Capture the cell that displays the provided text and extract its (X, Y) central coordinate. 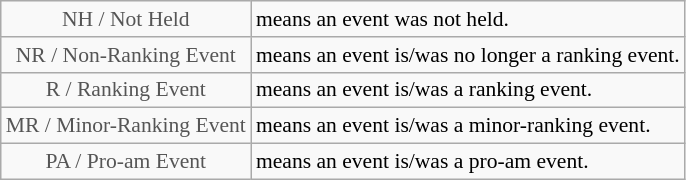
MR / Minor-Ranking Event (126, 126)
PA / Pro-am Event (126, 162)
NR / Non-Ranking Event (126, 55)
R / Ranking Event (126, 90)
means an event is/was a pro-am event. (468, 162)
NH / Not Held (126, 19)
means an event is/was no longer a ranking event. (468, 55)
means an event was not held. (468, 19)
means an event is/was a minor-ranking event. (468, 126)
means an event is/was a ranking event. (468, 90)
